Output the [X, Y] coordinate of the center of the cell containing the given text.  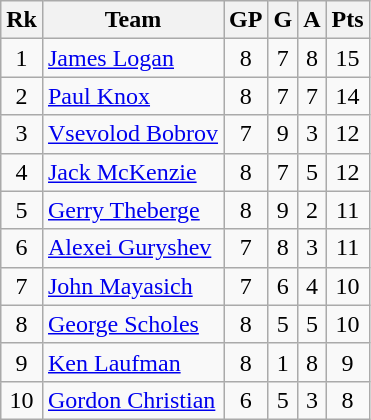
Ken Laufman [132, 362]
Gerry Theberge [132, 210]
James Logan [132, 58]
George Scholes [132, 324]
Paul Knox [132, 96]
Vsevolod Bobrov [132, 134]
Jack McKenzie [132, 172]
Team [132, 20]
14 [348, 96]
GP [246, 20]
15 [348, 58]
Gordon Christian [132, 400]
Rk [22, 20]
Pts [348, 20]
Alexei Guryshev [132, 248]
G [283, 20]
A [312, 20]
John Mayasich [132, 286]
